Provide the (x, y) coordinate of the cell's center where the given text is located.  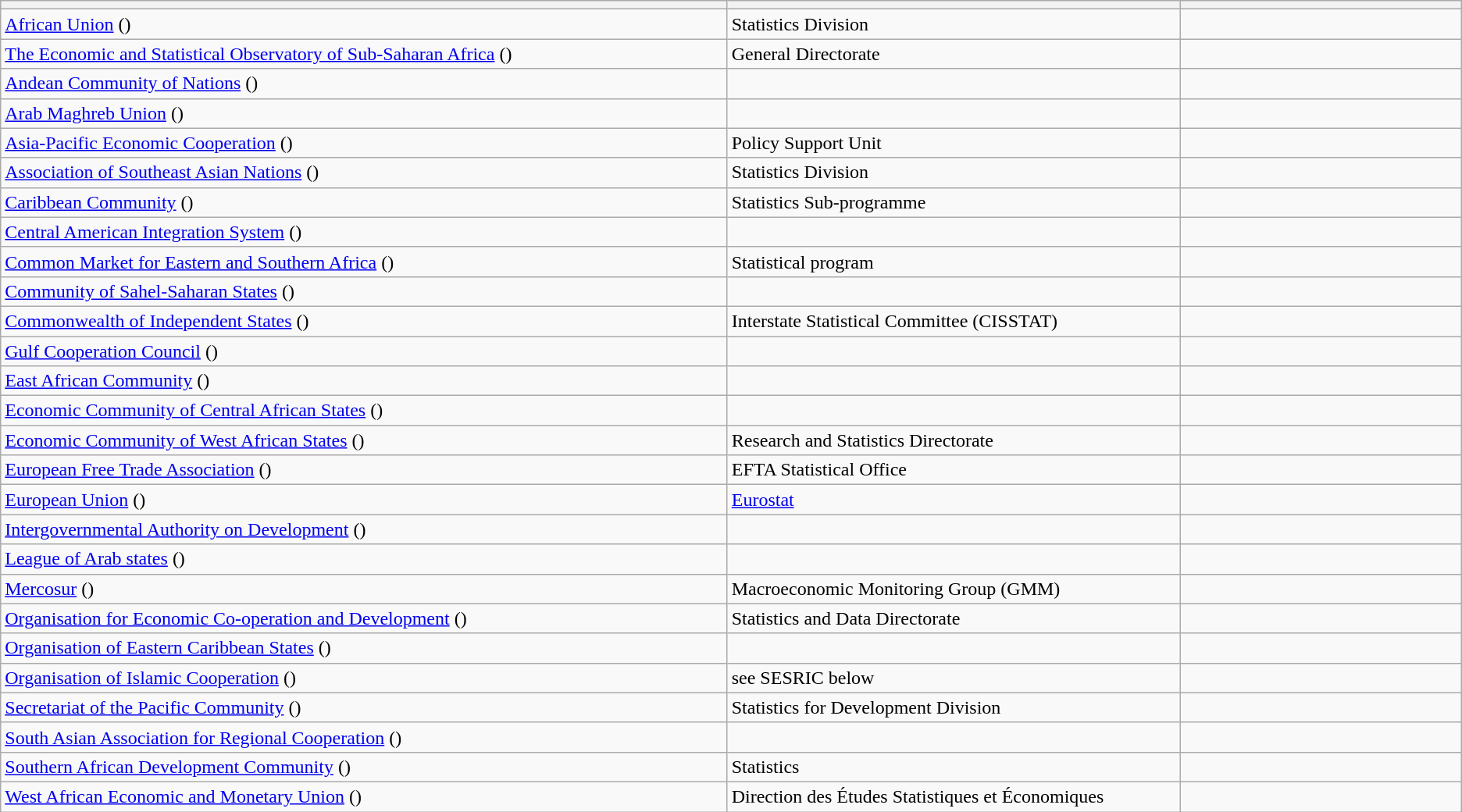
Common Market for Eastern and Southern Africa () (364, 262)
South Asian Association for Regional Cooperation () (364, 737)
European Union () (364, 500)
East African Community () (364, 381)
Organisation of Islamic Cooperation () (364, 678)
Mercosur () (364, 589)
Arab Maghreb Union () (364, 113)
Association of Southeast Asian Nations () (364, 173)
Statistics (954, 767)
EFTA Statistical Office (954, 470)
Central American Integration System () (364, 232)
Macroeconomic Monitoring Group (GMM) (954, 589)
Southern African Development Community () (364, 767)
Research and Statistics Directorate (954, 440)
Andean Community of Nations () (364, 84)
Gulf Cooperation Council () (364, 351)
Statistics Sub-programme (954, 202)
Secretariat of the Pacific Community () (364, 707)
General Directorate (954, 54)
The Economic and Statistical Observatory of Sub-Saharan Africa () (364, 54)
Community of Sahel-Saharan States () (364, 291)
European Free Trade Association () (364, 470)
League of Arab states () (364, 559)
West African Economic and Monetary Union () (364, 796)
Statistics for Development Division (954, 707)
Direction des Études Statistiques et Économiques (954, 796)
Economic Community of Central African States () (364, 411)
Statistics and Data Directorate (954, 618)
Policy Support Unit (954, 143)
Eurostat (954, 500)
see SESRIC below (954, 678)
Organisation for Economic Co-operation and Development () (364, 618)
African Union () (364, 24)
Organisation of Eastern Caribbean States () (364, 648)
Caribbean Community () (364, 202)
Economic Community of West African States () (364, 440)
Statistical program (954, 262)
Commonwealth of Independent States () (364, 321)
Asia-Pacific Economic Cooperation () (364, 143)
Interstate Statistical Committee (CISSTAT) (954, 321)
Intergovernmental Authority on Development () (364, 529)
